Search for the cell housing the specified text and yield its [X, Y] center coordinate. 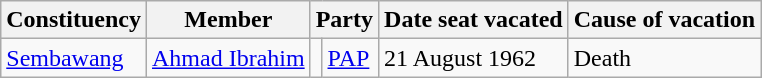
Cause of vacation [664, 20]
Death [664, 58]
21 August 1962 [474, 58]
Party [344, 20]
Constituency [74, 20]
Ahmad Ibrahim [228, 58]
Sembawang [74, 58]
PAP [350, 58]
Member [228, 20]
Date seat vacated [474, 20]
